Pinpoint the cell where the given text exists, returning its [x, y] midpoint coordinate. 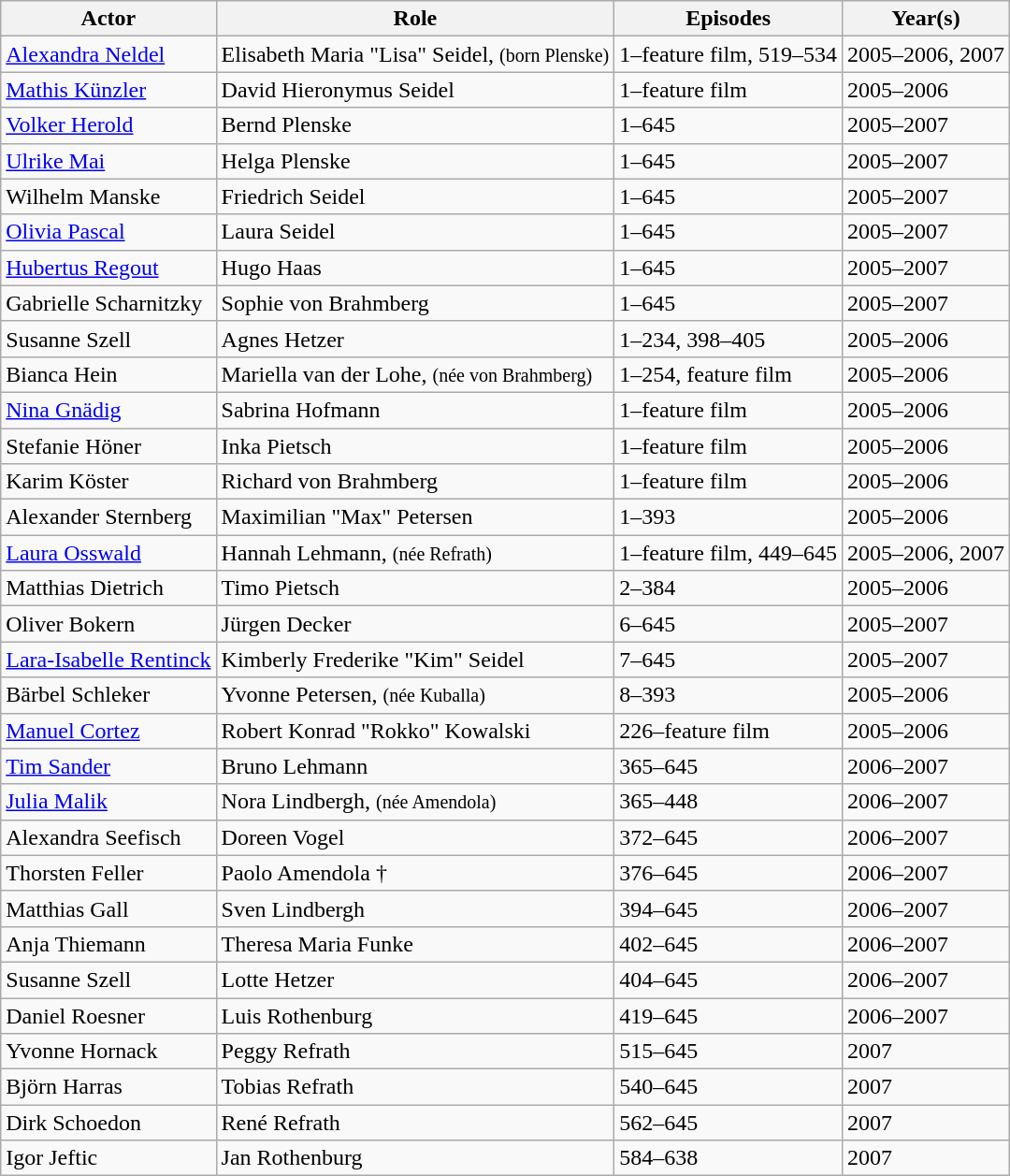
Kimberly Frederike "Kim" Seidel [415, 660]
Mathis Künzler [108, 90]
Manuel Cortez [108, 731]
Julia Malik [108, 802]
Gabrielle Scharnitzky [108, 303]
Olivia Pascal [108, 232]
419–645 [729, 1015]
René Refrath [415, 1123]
540–645 [729, 1087]
Peggy Refrath [415, 1052]
Friedrich Seidel [415, 196]
Jan Rothenburg [415, 1158]
Yvonne Petersen, (née Kuballa) [415, 695]
394–645 [729, 908]
Oliver Bokern [108, 624]
Tim Sander [108, 766]
Lotte Hetzer [415, 980]
Mariella van der Lohe, (née von Brahmberg) [415, 374]
David Hieronymus Seidel [415, 90]
Bianca Hein [108, 374]
Dirk Schoedon [108, 1123]
Nora Lindbergh, (née Amendola) [415, 802]
Lara-Isabelle Rentinck [108, 660]
584–638 [729, 1158]
Yvonne Hornack [108, 1052]
365–448 [729, 802]
Role [415, 19]
Richard von Brahmberg [415, 482]
Paolo Amendola † [415, 873]
1–254, feature film [729, 374]
562–645 [729, 1123]
Elisabeth Maria "Lisa" Seidel, (born Plenske) [415, 54]
Laura Seidel [415, 232]
7–645 [729, 660]
Ulrike Mai [108, 161]
Inka Pietsch [415, 446]
Bruno Lehmann [415, 766]
8–393 [729, 695]
Luis Rothenburg [415, 1015]
Stefanie Höner [108, 446]
Alexandra Seefisch [108, 837]
Sophie von Brahmberg [415, 303]
1–234, 398–405 [729, 339]
Bärbel Schleker [108, 695]
2–384 [729, 588]
Alexandra Neldel [108, 54]
Actor [108, 19]
Year(s) [926, 19]
Agnes Hetzer [415, 339]
1–feature film, 449–645 [729, 553]
1–feature film, 519–534 [729, 54]
Sven Lindbergh [415, 908]
Jürgen Decker [415, 624]
Maximilian "Max" Petersen [415, 517]
515–645 [729, 1052]
Karim Köster [108, 482]
Bernd Plenske [415, 125]
372–645 [729, 837]
Igor Jeftic [108, 1158]
404–645 [729, 980]
1–393 [729, 517]
Anja Thiemann [108, 944]
Nina Gnädig [108, 410]
6–645 [729, 624]
Hannah Lehmann, (née Refrath) [415, 553]
Alexander Sternberg [108, 517]
Wilhelm Manske [108, 196]
Laura Osswald [108, 553]
226–feature film [729, 731]
Helga Plenske [415, 161]
402–645 [729, 944]
Thorsten Feller [108, 873]
Hubertus Regout [108, 268]
Björn Harras [108, 1087]
Robert Konrad "Rokko" Kowalski [415, 731]
Hugo Haas [415, 268]
Daniel Roesner [108, 1015]
Matthias Dietrich [108, 588]
Tobias Refrath [415, 1087]
365–645 [729, 766]
Theresa Maria Funke [415, 944]
Volker Herold [108, 125]
376–645 [729, 873]
Sabrina Hofmann [415, 410]
Doreen Vogel [415, 837]
Episodes [729, 19]
Timo Pietsch [415, 588]
Matthias Gall [108, 908]
